For the text-containing cell, return its midpoint in [x, y] coordinate format. 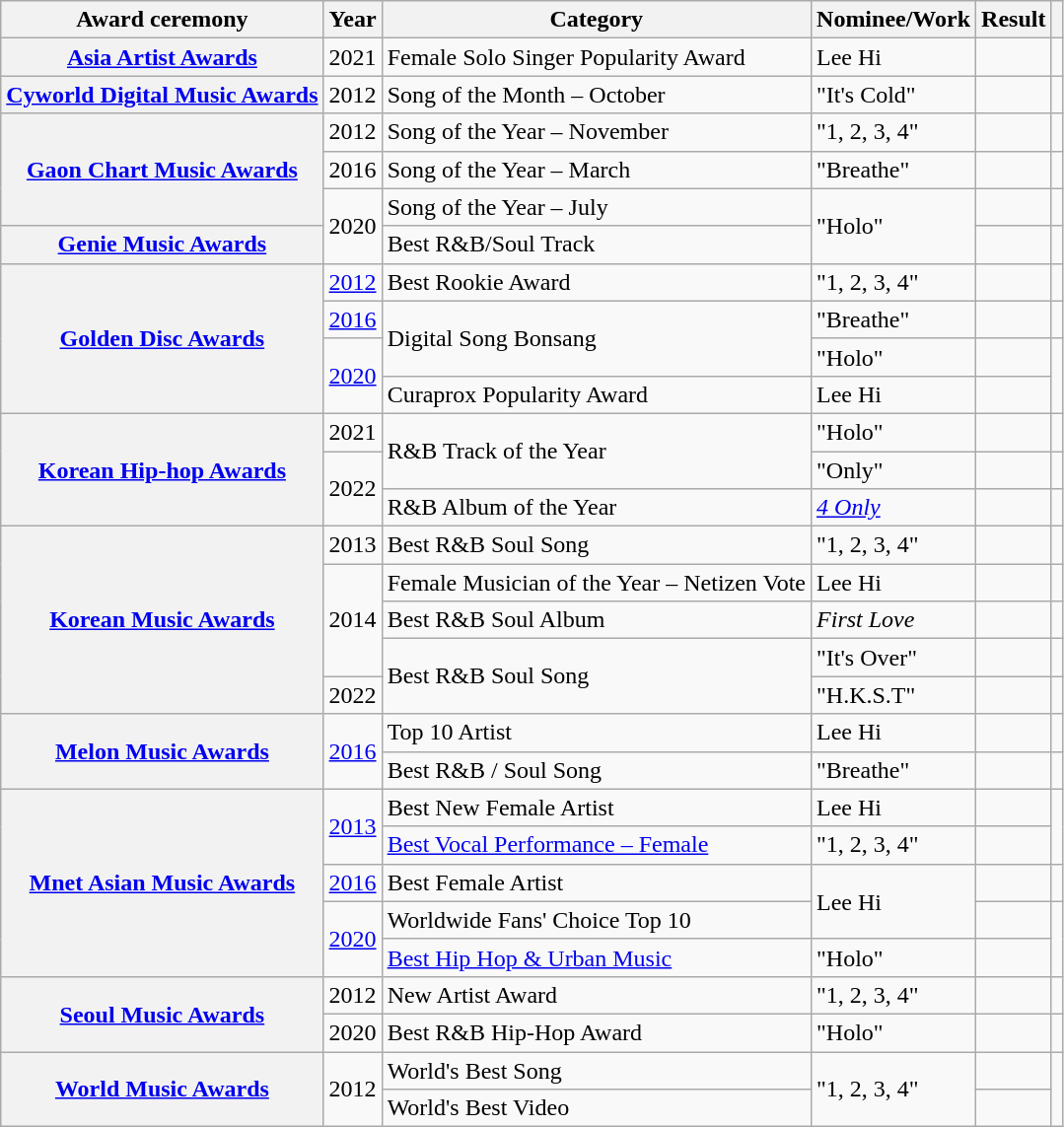
Year [353, 20]
"It's Over" [893, 658]
Award ceremony [162, 20]
Song of the Year – July [596, 207]
World's Best Song [596, 1070]
Best Female Artist [596, 882]
Genie Music Awards [162, 245]
Curaprox Popularity Award [596, 394]
Best Vocal Performance – Female [596, 845]
Best R&B Soul Album [596, 620]
Female Solo Singer Popularity Award [596, 57]
R&B Album of the Year [596, 508]
Best R&B Hip-Hop Award [596, 1032]
Top 10 Artist [596, 733]
Gaon Chart Music Awards [162, 170]
Worldwide Fans' Choice Top 10 [596, 920]
"It's Cold" [893, 95]
Best Rookie Award [596, 282]
Korean Hip-hop Awards [162, 469]
"H.K.S.T" [893, 695]
Best R&B / Soul Song [596, 770]
4 Only [893, 508]
World Music Awards [162, 1089]
Golden Disc Awards [162, 338]
Cyworld Digital Music Awards [162, 95]
Song of the Year – November [596, 132]
New Artist Award [596, 995]
Best New Female Artist [596, 808]
Song of the Month – October [596, 95]
Song of the Year – March [596, 170]
Melon Music Awards [162, 751]
Nominee/Work [893, 20]
World's Best Video [596, 1108]
Female Musician of the Year – Netizen Vote [596, 583]
Seoul Music Awards [162, 1014]
2014 [353, 620]
Mnet Asian Music Awards [162, 882]
Result [1014, 20]
Best R&B/Soul Track [596, 245]
Korean Music Awards [162, 620]
First Love [893, 620]
Category [596, 20]
Digital Song Bonsang [596, 338]
Best Hip Hop & Urban Music [596, 957]
Asia Artist Awards [162, 57]
"Only" [893, 470]
R&B Track of the Year [596, 451]
